Output the (X, Y) coordinate of the center of the cell containing the given text.  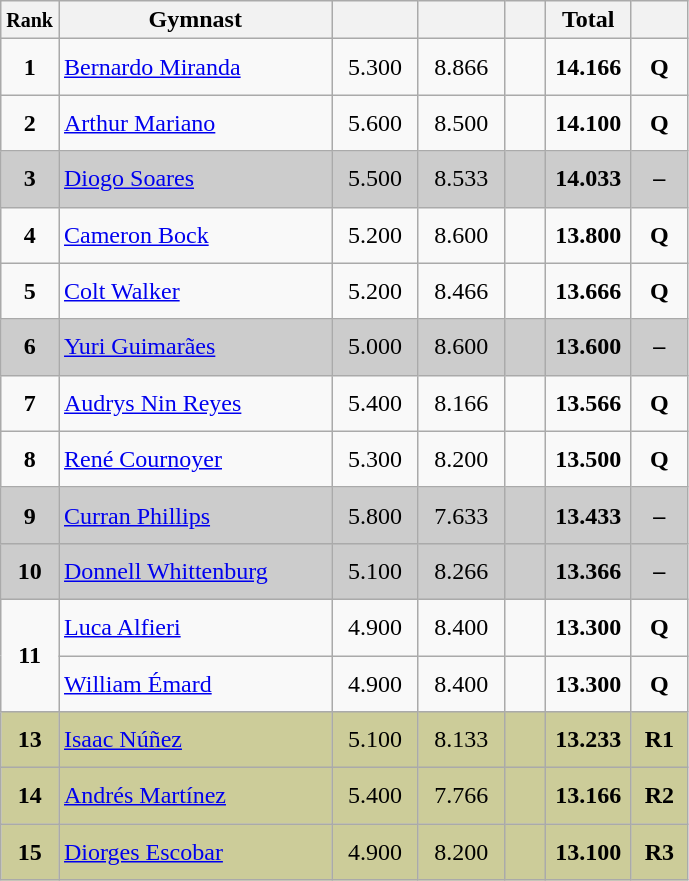
Rank (30, 20)
14.100 (588, 123)
8.133 (461, 740)
Diorges Escobar (195, 852)
13.433 (588, 515)
William Émard (195, 684)
Audrys Nin Reyes (195, 403)
8.266 (461, 571)
Gymnast (195, 20)
2 (30, 123)
Luca Alfieri (195, 627)
Diogo Soares (195, 179)
13.100 (588, 852)
R3 (659, 852)
Cameron Bock (195, 235)
13.500 (588, 459)
10 (30, 571)
13.566 (588, 403)
5.000 (375, 347)
8 (30, 459)
13.800 (588, 235)
13.600 (588, 347)
7.766 (461, 796)
9 (30, 515)
15 (30, 852)
11 (30, 655)
8.500 (461, 123)
Yuri Guimarães (195, 347)
5.500 (375, 179)
7.633 (461, 515)
5.600 (375, 123)
8.166 (461, 403)
8.866 (461, 67)
5.800 (375, 515)
13 (30, 740)
14 (30, 796)
Isaac Núñez (195, 740)
13.366 (588, 571)
13.666 (588, 291)
Curran Phillips (195, 515)
8.533 (461, 179)
4 (30, 235)
14.033 (588, 179)
13.233 (588, 740)
R2 (659, 796)
R1 (659, 740)
Arthur Mariano (195, 123)
3 (30, 179)
Donnell Whittenburg (195, 571)
5 (30, 291)
1 (30, 67)
8.466 (461, 291)
Colt Walker (195, 291)
Bernardo Miranda (195, 67)
René Cournoyer (195, 459)
Total (588, 20)
7 (30, 403)
6 (30, 347)
13.166 (588, 796)
Andrés Martínez (195, 796)
14.166 (588, 67)
